Search for the cell housing the specified text and yield its (X, Y) center coordinate. 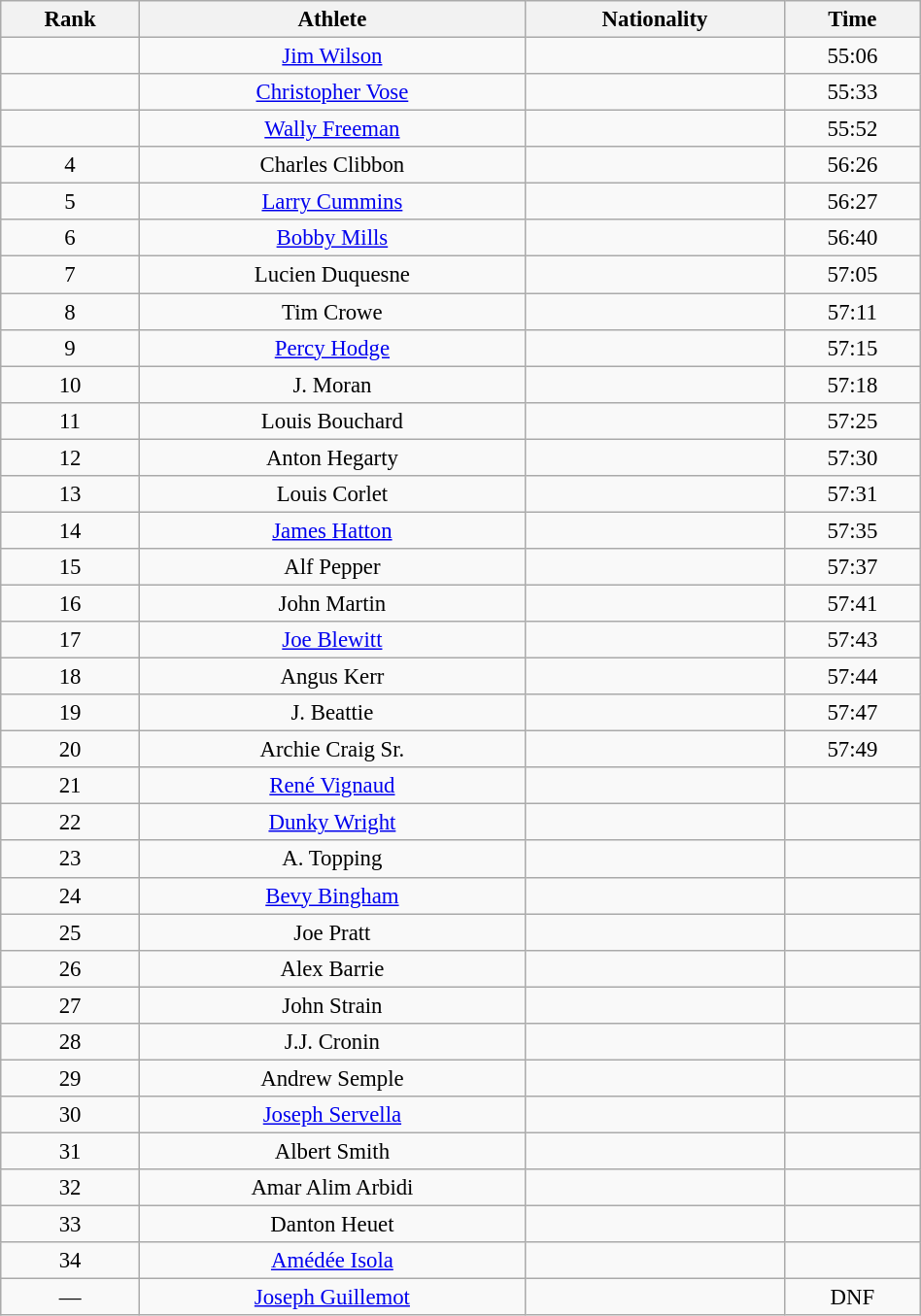
Joe Pratt (332, 932)
Christopher Vose (332, 92)
Jim Wilson (332, 56)
20 (70, 750)
4 (70, 165)
A. Topping (332, 860)
14 (70, 530)
J.J. Cronin (332, 1042)
DNF (852, 1298)
Andrew Semple (332, 1078)
Angus Kerr (332, 677)
Bobby Mills (332, 238)
22 (70, 823)
24 (70, 895)
57:25 (852, 421)
Lucien Duquesne (332, 275)
René Vignaud (332, 786)
21 (70, 786)
57:47 (852, 713)
Joseph Servella (332, 1115)
Dunky Wright (332, 823)
57:37 (852, 567)
16 (70, 603)
Joe Blewitt (332, 640)
Louis Corlet (332, 494)
56:27 (852, 202)
Amédée Isola (332, 1261)
6 (70, 238)
5 (70, 202)
John Martin (332, 603)
31 (70, 1151)
9 (70, 348)
12 (70, 457)
Danton Heuet (332, 1225)
29 (70, 1078)
Larry Cummins (332, 202)
57:18 (852, 385)
15 (70, 567)
55:06 (852, 56)
32 (70, 1188)
Rank (70, 19)
Charles Clibbon (332, 165)
Archie Craig Sr. (332, 750)
— (70, 1298)
57:49 (852, 750)
34 (70, 1261)
7 (70, 275)
57:15 (852, 348)
57:30 (852, 457)
Percy Hodge (332, 348)
55:33 (852, 92)
57:41 (852, 603)
56:40 (852, 238)
57:44 (852, 677)
11 (70, 421)
13 (70, 494)
Athlete (332, 19)
56:26 (852, 165)
19 (70, 713)
Amar Alim Arbidi (332, 1188)
Bevy Bingham (332, 895)
J. Moran (332, 385)
10 (70, 385)
57:11 (852, 312)
8 (70, 312)
John Strain (332, 1005)
57:31 (852, 494)
26 (70, 968)
James Hatton (332, 530)
Alex Barrie (332, 968)
Nationality (655, 19)
17 (70, 640)
33 (70, 1225)
Joseph Guillemot (332, 1298)
57:05 (852, 275)
Time (852, 19)
57:35 (852, 530)
57:43 (852, 640)
25 (70, 932)
Anton Hegarty (332, 457)
Louis Bouchard (332, 421)
18 (70, 677)
Alf Pepper (332, 567)
55:52 (852, 129)
Tim Crowe (332, 312)
J. Beattie (332, 713)
23 (70, 860)
28 (70, 1042)
Wally Freeman (332, 129)
30 (70, 1115)
27 (70, 1005)
Albert Smith (332, 1151)
